Locate the cell with the specified text and output its (x, y) center coordinate. 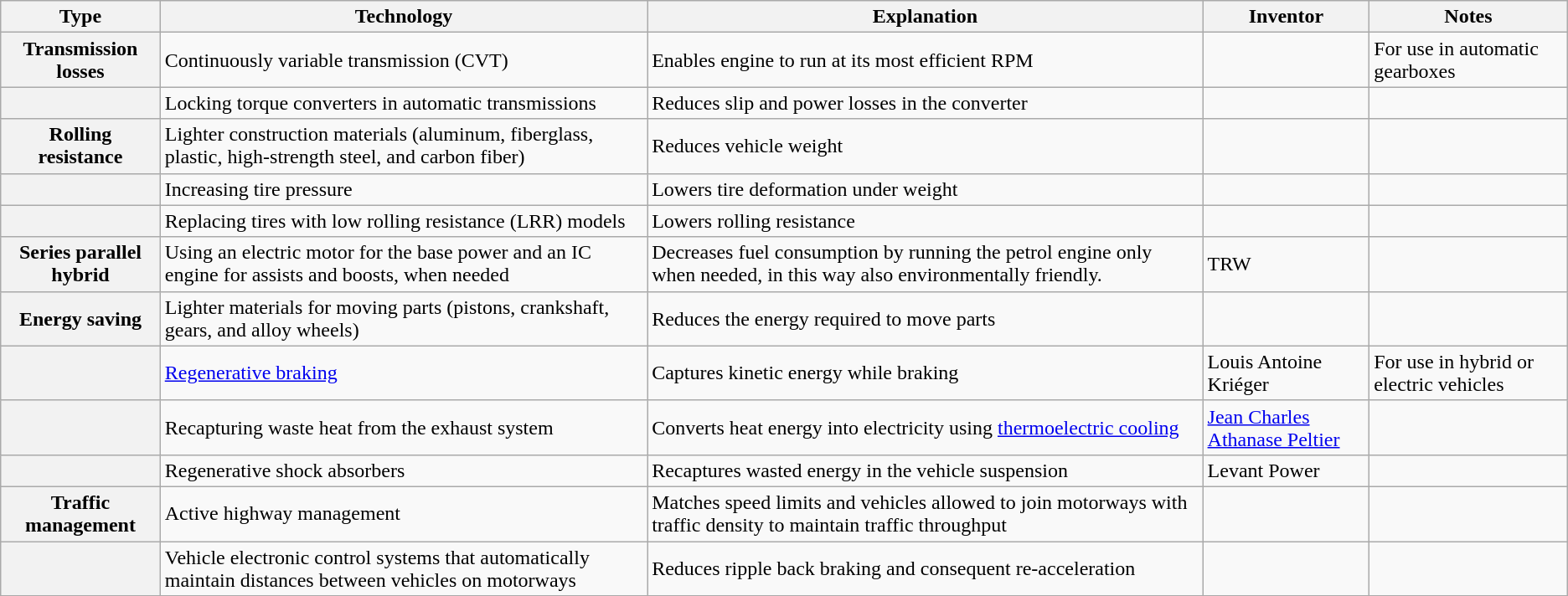
Regenerative shock absorbers (404, 470)
Reduces the energy required to move parts (925, 318)
For use in automatic gearboxes (1469, 60)
Series parallel hybrid (80, 265)
Notes (1469, 17)
Transmission losses (80, 60)
Regenerative braking (404, 373)
Rolling resistance (80, 146)
Jean Charles Athanase Peltier (1287, 427)
Energy saving (80, 318)
Louis Antoine Kriéger (1287, 373)
Vehicle electronic control systems that automatically maintain distances between vehicles on motorways (404, 568)
Captures kinetic energy while braking (925, 373)
Locking torque converters in automatic transmissions (404, 103)
Recaptures wasted energy in the vehicle suspension (925, 470)
Technology (404, 17)
Decreases fuel consumption by running the petrol engine only when needed, in this way also environmentally friendly. (925, 265)
Levant Power (1287, 470)
Matches speed limits and vehicles allowed to join motorways with traffic density to maintain traffic throughput (925, 514)
Type (80, 17)
Increasing tire pressure (404, 189)
Explanation (925, 17)
Lowers rolling resistance (925, 221)
Converts heat energy into electricity using thermoelectric cooling (925, 427)
Active highway management (404, 514)
Inventor (1287, 17)
Reduces ripple back braking and consequent re-acceleration (925, 568)
Enables engine to run at its most efficient RPM (925, 60)
Using an electric motor for the base power and an IC engine for assists and boosts, when needed (404, 265)
Lighter materials for moving parts (pistons, crankshaft, gears, and alloy wheels) (404, 318)
Recapturing waste heat from the exhaust system (404, 427)
Continuously variable transmission (CVT) (404, 60)
Lighter construction materials (aluminum, fiberglass, plastic, high-strength steel, and carbon fiber) (404, 146)
Traffic management (80, 514)
Lowers tire deformation under weight (925, 189)
Reduces slip and power losses in the converter (925, 103)
TRW (1287, 265)
For use in hybrid or electric vehicles (1469, 373)
Replacing tires with low rolling resistance (LRR) models (404, 221)
Reduces vehicle weight (925, 146)
